Scan for the cell matching the given text and deliver its (X, Y) coordinate at center. 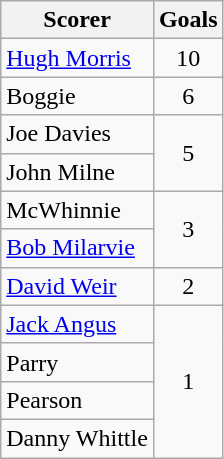
Pearson (78, 400)
2 (188, 286)
Bob Milarvie (78, 248)
3 (188, 229)
5 (188, 153)
6 (188, 96)
David Weir (78, 286)
Scorer (78, 20)
Joe Davies (78, 134)
John Milne (78, 172)
1 (188, 381)
Goals (188, 20)
McWhinnie (78, 210)
Danny Whittle (78, 438)
Jack Angus (78, 324)
Hugh Morris (78, 58)
Boggie (78, 96)
10 (188, 58)
Parry (78, 362)
